Capture the cell that displays the provided text and extract its (x, y) central coordinate. 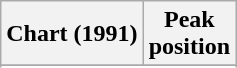
Peakposition (189, 34)
Chart (1991) (72, 34)
